Detect which cell encompasses the target text, then output its [x, y] center coordinate. 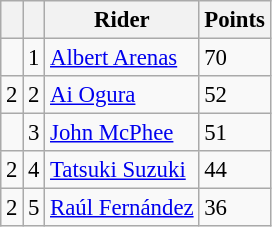
70 [234, 58]
5 [34, 208]
John McPhee [122, 133]
52 [234, 95]
3 [34, 133]
Tatsuki Suzuki [122, 170]
4 [34, 170]
51 [234, 133]
44 [234, 170]
36 [234, 208]
Points [234, 20]
1 [34, 58]
Rider [122, 20]
Ai Ogura [122, 95]
Raúl Fernández [122, 208]
Albert Arenas [122, 58]
